Determine the [X, Y] coordinate at the center of the cell enclosing the given text.  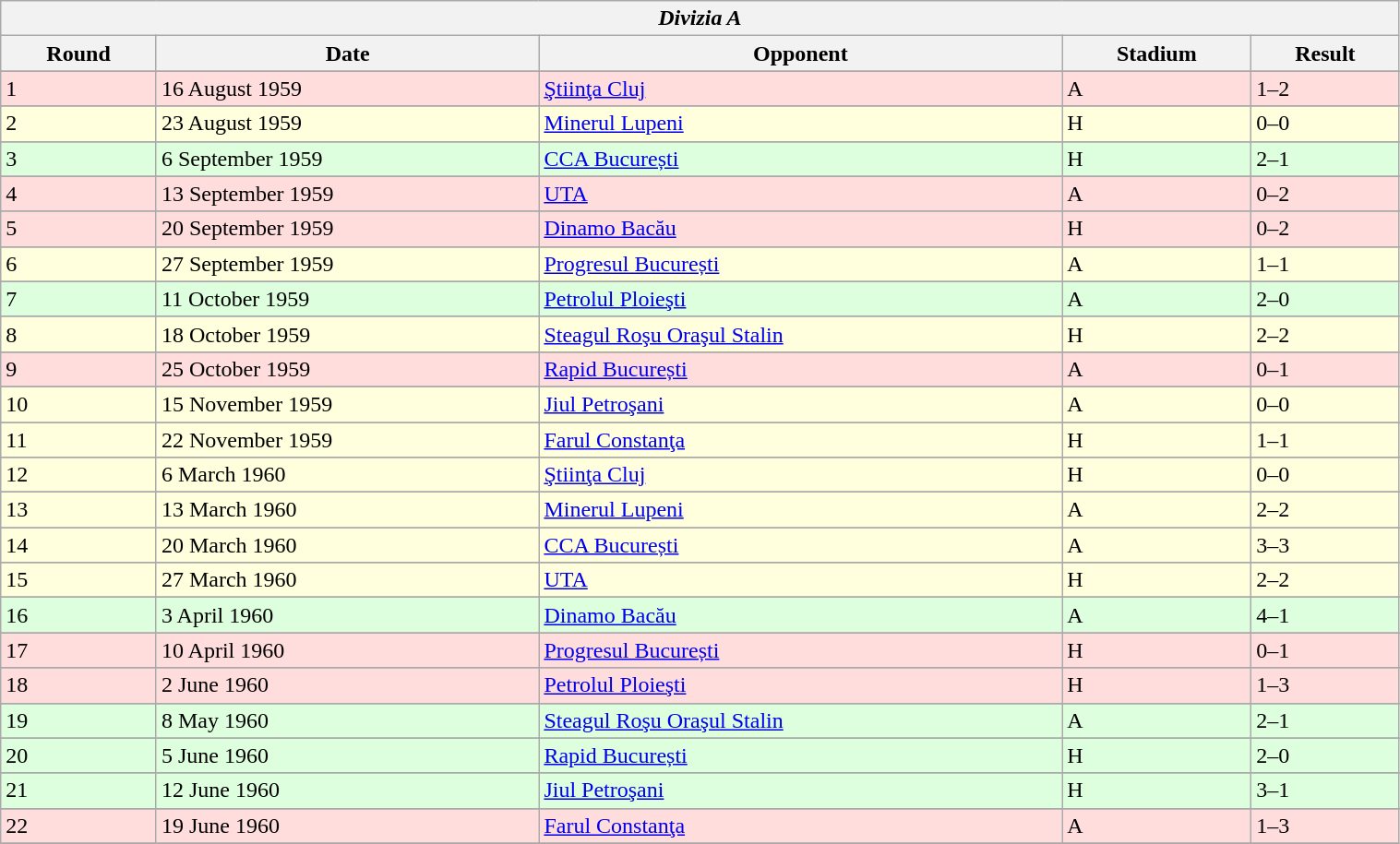
Round [79, 53]
13 March 1960 [347, 510]
10 April 1960 [347, 650]
Result [1325, 53]
5 [79, 229]
20 [79, 755]
1–2 [1325, 89]
2 June 1960 [347, 685]
6 [79, 264]
4 [79, 194]
Date [347, 53]
13 September 1959 [347, 194]
Opponent [801, 53]
12 [79, 475]
6 September 1959 [347, 159]
19 [79, 720]
3 April 1960 [347, 615]
23 August 1959 [347, 124]
8 May 1960 [347, 720]
22 November 1959 [347, 440]
13 [79, 510]
27 September 1959 [347, 264]
15 November 1959 [347, 404]
16 [79, 615]
6 March 1960 [347, 475]
7 [79, 299]
Divizia A [700, 18]
11 [79, 440]
4–1 [1325, 615]
19 June 1960 [347, 826]
21 [79, 791]
27 March 1960 [347, 580]
1 [79, 89]
18 [79, 685]
5 June 1960 [347, 755]
10 [79, 404]
3–3 [1325, 545]
25 October 1959 [347, 369]
22 [79, 826]
14 [79, 545]
3–1 [1325, 791]
15 [79, 580]
16 August 1959 [347, 89]
18 October 1959 [347, 334]
17 [79, 650]
11 October 1959 [347, 299]
8 [79, 334]
9 [79, 369]
20 September 1959 [347, 229]
3 [79, 159]
Stadium [1157, 53]
2 [79, 124]
20 March 1960 [347, 545]
12 June 1960 [347, 791]
